Pinpoint the cell where the given text exists, returning its [X, Y] midpoint coordinate. 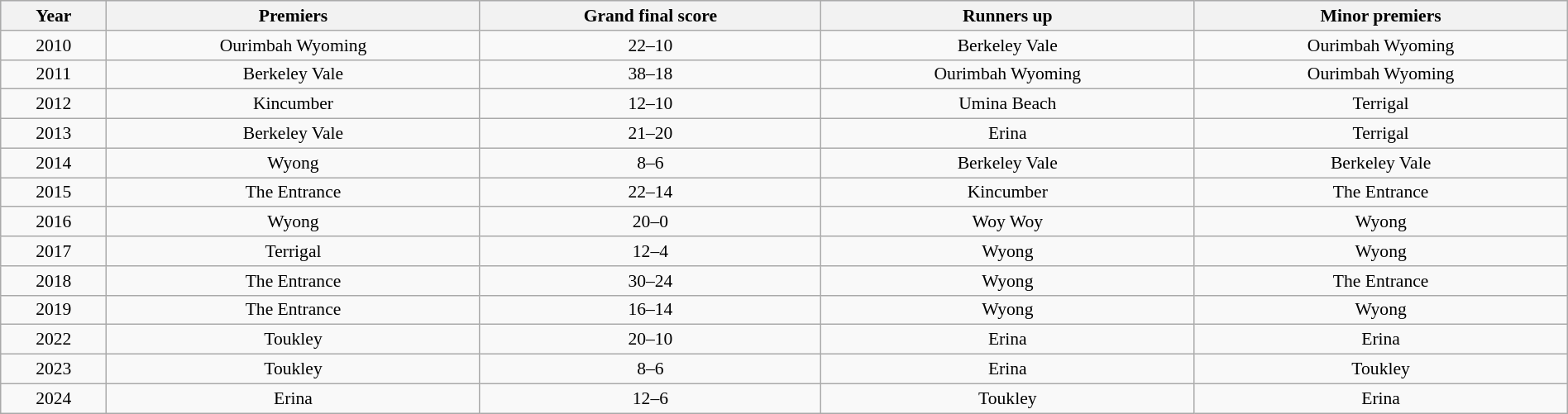
20–10 [650, 340]
2024 [54, 398]
2018 [54, 281]
2023 [54, 369]
22–14 [650, 193]
Woy Woy [1007, 222]
30–24 [650, 281]
Premiers [293, 16]
Runners up [1007, 16]
12–4 [650, 251]
22–10 [650, 45]
2017 [54, 251]
Minor premiers [1381, 16]
2014 [54, 163]
Grand final score [650, 16]
2013 [54, 134]
20–0 [650, 222]
2019 [54, 310]
2016 [54, 222]
Year [54, 16]
2022 [54, 340]
21–20 [650, 134]
38–18 [650, 74]
2015 [54, 193]
16–14 [650, 310]
Umina Beach [1007, 104]
12–10 [650, 104]
2011 [54, 74]
2012 [54, 104]
2010 [54, 45]
12–6 [650, 398]
